Extract the (x, y) coordinate from the center of the cell holding the provided text.  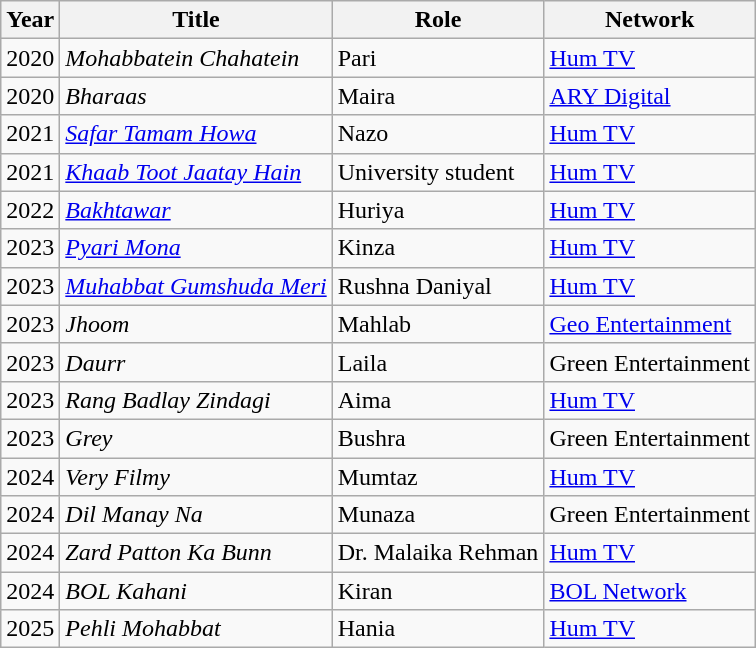
Laila (438, 362)
Dr. Malaika Rehman (438, 553)
Aima (438, 400)
BOL Network (650, 591)
Huriya (438, 210)
Geo Entertainment (650, 324)
Network (650, 20)
Mahlab (438, 324)
Mumtaz (438, 477)
Safar Tamam Howa (196, 134)
Role (438, 20)
Pari (438, 58)
Rushna Daniyal (438, 286)
Rang Badlay Zindagi (196, 400)
Kinza (438, 248)
Very Filmy (196, 477)
Nazo (438, 134)
Daurr (196, 362)
University student (438, 172)
Maira (438, 96)
BOL Kahani (196, 591)
Bakhtawar (196, 210)
Dil Manay Na (196, 515)
Year (30, 20)
Muhabbat Gumshuda Meri (196, 286)
Munaza (438, 515)
Kiran (438, 591)
Mohabbatein Chahatein (196, 58)
Zard Patton Ka Bunn (196, 553)
Khaab Toot Jaatay Hain (196, 172)
ARY Digital (650, 96)
Pyari Mona (196, 248)
Bharaas (196, 96)
Bushra (438, 438)
2025 (30, 629)
Title (196, 20)
2022 (30, 210)
Grey (196, 438)
Hania (438, 629)
Pehli Mohabbat (196, 629)
Jhoom (196, 324)
